From the cell containing the given text, extract its center point as [X, Y] coordinate. 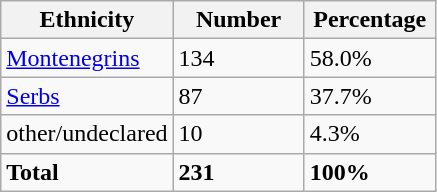
100% [370, 172]
10 [238, 134]
134 [238, 58]
Serbs [87, 96]
4.3% [370, 134]
other/undeclared [87, 134]
231 [238, 172]
Number [238, 20]
Total [87, 172]
87 [238, 96]
Ethnicity [87, 20]
Percentage [370, 20]
58.0% [370, 58]
37.7% [370, 96]
Montenegrins [87, 58]
